Provide the [X, Y] coordinate of the cell's center where the given text is located.  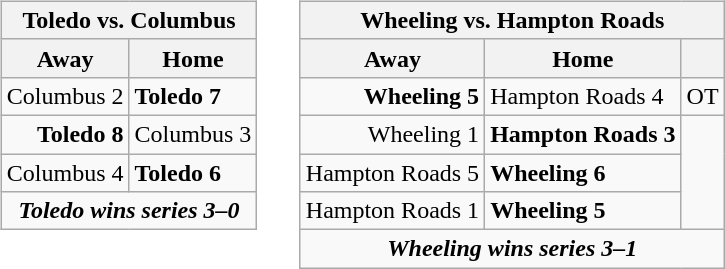
Columbus 3 [193, 134]
Hampton Roads 4 [583, 96]
Hampton Roads 3 [583, 134]
OT [702, 96]
Wheeling wins series 3–1 [512, 249]
Wheeling 6 [583, 173]
Wheeling 1 [392, 134]
Hampton Roads 1 [392, 211]
Wheeling vs. Hampton Roads [512, 20]
Columbus 4 [65, 173]
Toledo 7 [193, 96]
Columbus 2 [65, 96]
Toledo vs. Columbus [129, 20]
Toledo wins series 3–0 [129, 211]
Toledo 6 [193, 173]
Toledo 8 [65, 134]
Hampton Roads 5 [392, 173]
